Find where the given text appears and provide that cell's center as [X, Y] coordinate. 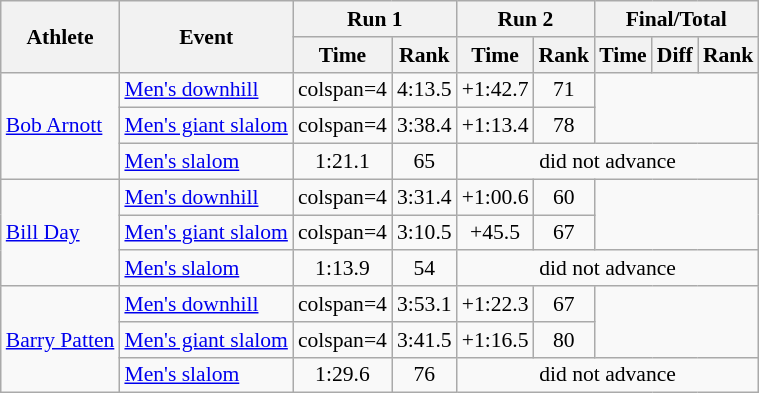
3:10.5 [424, 233]
Final/Total [676, 19]
+1:13.4 [496, 126]
1:29.6 [342, 375]
4:13.5 [424, 90]
60 [564, 197]
78 [564, 126]
3:53.1 [424, 304]
Athlete [60, 36]
+1:00.6 [496, 197]
3:41.5 [424, 340]
Diff [675, 55]
Bill Day [60, 232]
71 [564, 90]
1:21.1 [342, 162]
Event [206, 36]
76 [424, 375]
Barry Patten [60, 340]
+1:22.3 [496, 304]
+1:42.7 [496, 90]
+1:16.5 [496, 340]
65 [424, 162]
3:38.4 [424, 126]
54 [424, 269]
1:13.9 [342, 269]
3:31.4 [424, 197]
80 [564, 340]
+45.5 [496, 233]
Run 2 [526, 19]
Bob Arnott [60, 126]
Run 1 [375, 19]
